Search for the cell housing the specified text and yield its [x, y] center coordinate. 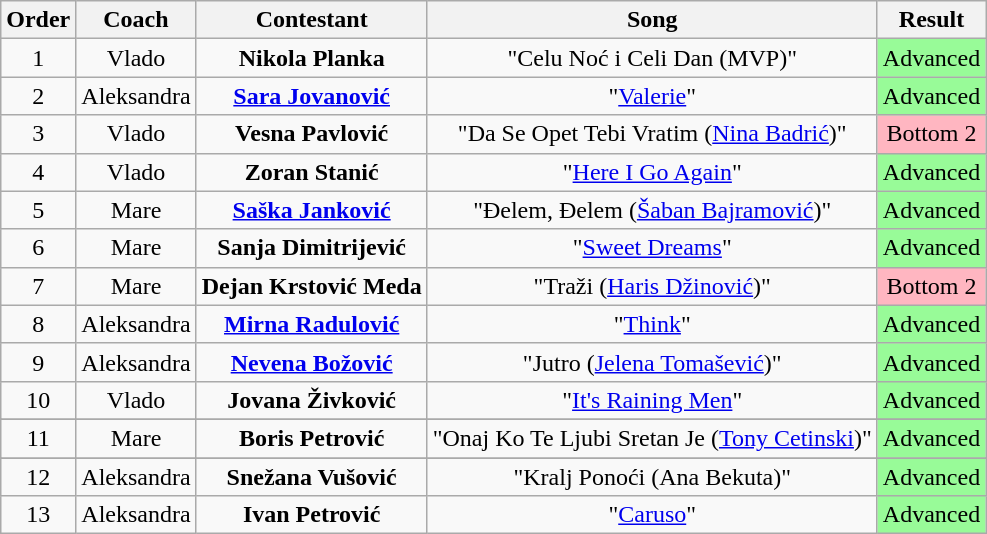
9 [38, 362]
Contestant [312, 20]
13 [38, 515]
"It's Raining Men" [652, 400]
"Jutro (Jelena Tomašević)" [652, 362]
Snežana Vušović [312, 477]
Sara Jovanović [312, 96]
Boris Petrović [312, 438]
Nevena Božović [312, 362]
11 [38, 438]
"Traži (Haris Džinović)" [652, 286]
2 [38, 96]
Nikola Planka [312, 58]
"Onaj Ko Te Ljubi Sretan Je (Tony Cetinski)" [652, 438]
"Sweet Dreams" [652, 248]
Order [38, 20]
7 [38, 286]
"Da Se Opet Tebi Vratim (Nina Badrić)" [652, 134]
5 [38, 210]
6 [38, 248]
"Kralj Ponoći (Ana Bekuta)" [652, 477]
8 [38, 324]
Sanja Dimitrijević [312, 248]
Result [931, 20]
"Đelem, Đelem (Šaban Bajramović)" [652, 210]
Zoran Stanić [312, 172]
Mirna Radulović [312, 324]
Ivan Petrović [312, 515]
Song [652, 20]
Dejan Krstović Meda [312, 286]
Saška Janković [312, 210]
12 [38, 477]
"Think" [652, 324]
Coach [136, 20]
1 [38, 58]
"Celu Noć i Celi Dan (MVP)" [652, 58]
"Here I Go Again" [652, 172]
3 [38, 134]
Jovana Živković [312, 400]
10 [38, 400]
"Valerie" [652, 96]
4 [38, 172]
"Caruso" [652, 515]
Vesna Pavlović [312, 134]
